Scan for the cell matching the given text and deliver its (x, y) coordinate at center. 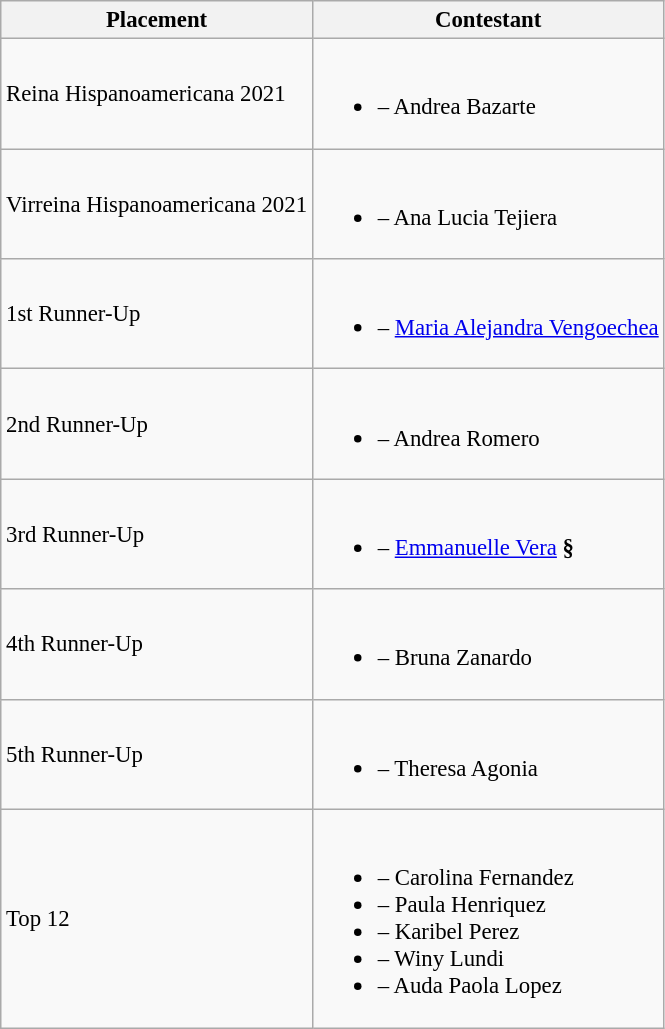
5th Runner-Up (157, 754)
– Maria Alejandra Vengoechea (488, 314)
Reina Hispanoamericana 2021 (157, 94)
– Bruna Zanardo (488, 644)
2nd Runner-Up (157, 424)
– Emmanuelle Vera § (488, 534)
Top 12 (157, 919)
– Carolina Fernandez – Paula Henriquez – Karibel Perez – Winy Lundi – Auda Paola Lopez (488, 919)
4th Runner-Up (157, 644)
1st Runner-Up (157, 314)
Virreina Hispanoamericana 2021 (157, 204)
– Theresa Agonia (488, 754)
– Andrea Romero (488, 424)
3rd Runner-Up (157, 534)
– Andrea Bazarte (488, 94)
Placement (157, 20)
– Ana Lucia Tejiera (488, 204)
Contestant (488, 20)
